Detect which cell encompasses the target text, then output its [X, Y] center coordinate. 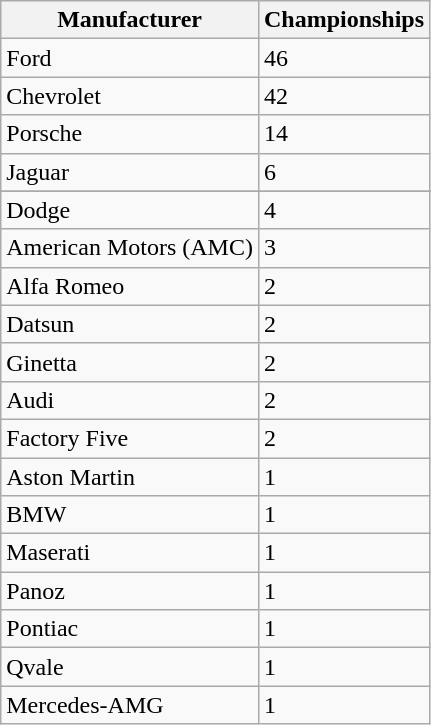
Ginetta [130, 362]
Championships [344, 20]
Qvale [130, 667]
Datsun [130, 324]
42 [344, 96]
Mercedes-AMG [130, 705]
Porsche [130, 134]
Audi [130, 400]
Pontiac [130, 629]
Maserati [130, 553]
American Motors (AMC) [130, 248]
46 [344, 58]
Dodge [130, 210]
6 [344, 172]
3 [344, 248]
4 [344, 210]
14 [344, 134]
Manufacturer [130, 20]
BMW [130, 515]
Ford [130, 58]
Factory Five [130, 438]
Chevrolet [130, 96]
Panoz [130, 591]
Jaguar [130, 172]
Aston Martin [130, 477]
Alfa Romeo [130, 286]
